Return the [X, Y] coordinate for the center point of the cell that contains the specified text.  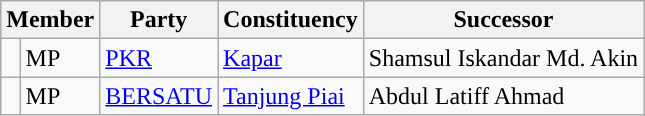
PKR [159, 58]
Kapar [291, 58]
Shamsul Iskandar Md. Akin [503, 58]
Tanjung Piai [291, 96]
Party [159, 20]
BERSATU [159, 96]
Successor [503, 20]
Abdul Latiff Ahmad [503, 96]
Constituency [291, 20]
Member [50, 20]
